Return the [x, y] coordinate for the center point of the cell that contains the specified text.  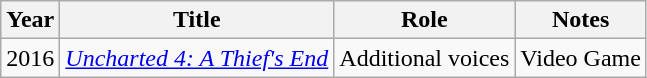
2016 [30, 58]
Additional voices [424, 58]
Title [197, 20]
Video Game [581, 58]
Notes [581, 20]
Uncharted 4: A Thief's End [197, 58]
Role [424, 20]
Year [30, 20]
